Find where the given text appears and provide that cell's center as (x, y) coordinate. 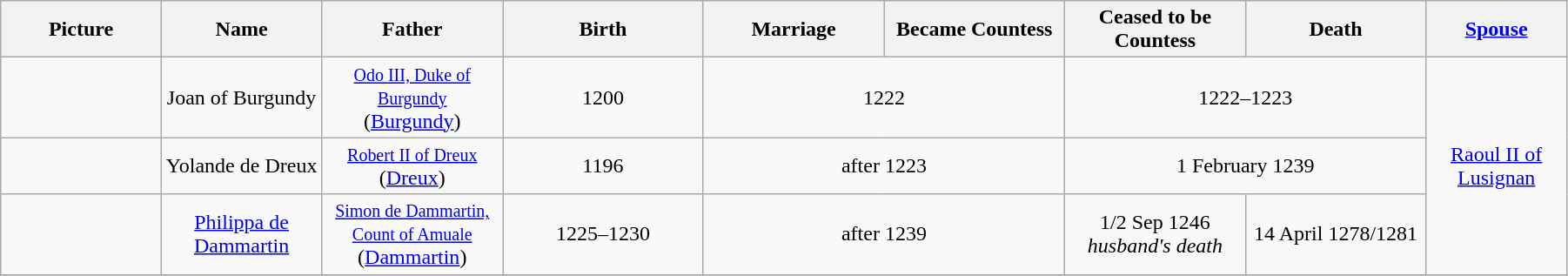
Odo III, Duke of Burgundy(Burgundy) (412, 98)
Philippa de Dammartin (242, 234)
1225–1230 (604, 234)
Raoul II of Lusignan (1497, 165)
Name (242, 30)
Robert II of Dreux(Dreux) (412, 165)
Spouse (1497, 30)
after 1239 (884, 234)
1222–1223 (1246, 98)
after 1223 (884, 165)
Yolande de Dreux (242, 165)
Father (412, 30)
Ceased to be Countess (1156, 30)
Joan of Burgundy (242, 98)
14 April 1278/1281 (1336, 234)
Picture (82, 30)
1200 (604, 98)
Marriage (794, 30)
Death (1336, 30)
Simon de Dammartin, Count of Amuale(Dammartin) (412, 234)
1196 (604, 165)
Became Countess (975, 30)
1/2 Sep 1246husband's death (1156, 234)
1222 (884, 98)
1 February 1239 (1246, 165)
Birth (604, 30)
